Detect which cell encompasses the target text, then output its [x, y] center coordinate. 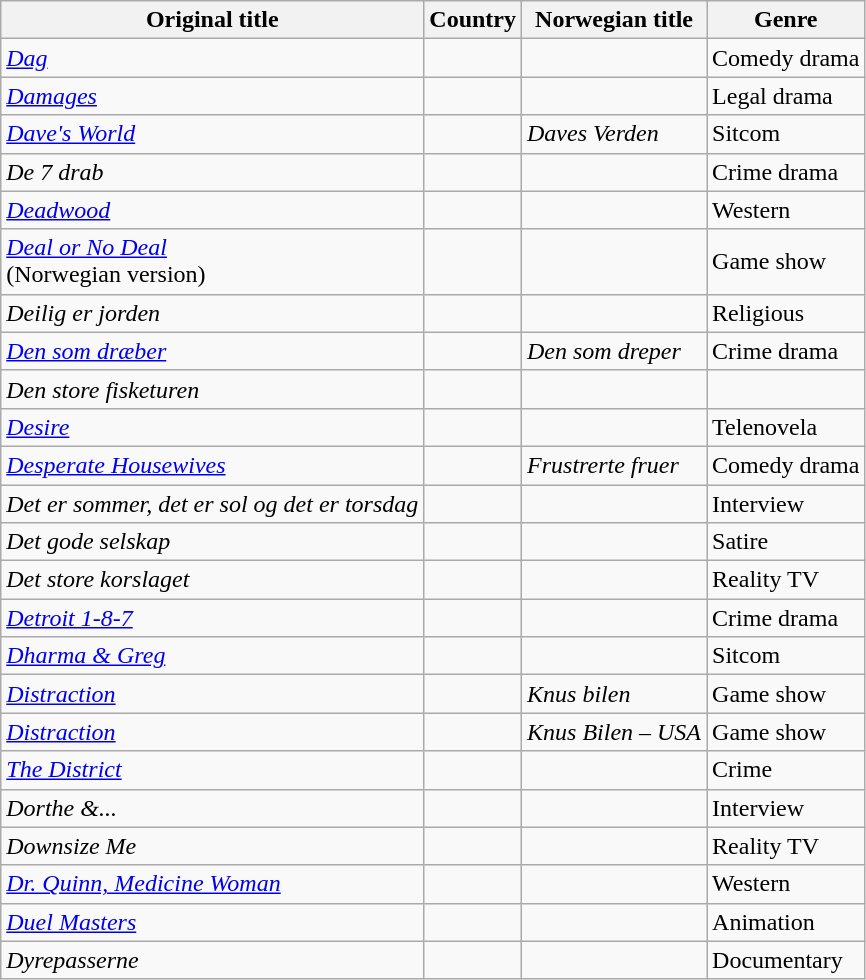
Damages [212, 96]
Deal or No Deal(Norwegian version) [212, 262]
The District [212, 770]
Dag [212, 58]
Deilig er jorden [212, 313]
Telenovela [786, 427]
Norwegian title [614, 20]
Religious [786, 313]
Dave's World [212, 134]
Den som dræber [212, 351]
Deadwood [212, 210]
De 7 drab [212, 172]
Det gode selskap [212, 542]
Animation [786, 922]
Dharma & Greg [212, 656]
Desire [212, 427]
Dyrepasserne [212, 960]
Documentary [786, 960]
Daves Verden [614, 134]
Frustrerte fruer [614, 465]
Original title [212, 20]
Den store fisketuren [212, 389]
Legal drama [786, 96]
Duel Masters [212, 922]
Dr. Quinn, Medicine Woman [212, 884]
Knus Bilen – USA [614, 732]
Country [473, 20]
Knus bilen [614, 694]
Desperate Housewives [212, 465]
Crime [786, 770]
Downsize Me [212, 846]
Genre [786, 20]
Den som dreper [614, 351]
Satire [786, 542]
Det er sommer, det er sol og det er torsdag [212, 503]
Detroit 1-8-7 [212, 618]
Det store korslaget [212, 580]
Dorthe &... [212, 808]
